Locate the cell with the specified text and output its (x, y) center coordinate. 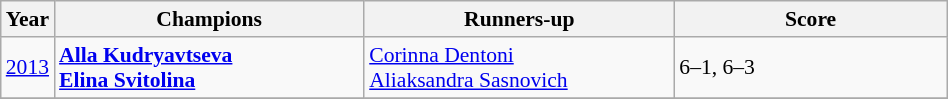
Alla Kudryavtseva Elina Svitolina (209, 68)
Year (28, 19)
Runners-up (519, 19)
Score (810, 19)
6–1, 6–3 (810, 68)
2013 (28, 68)
Corinna Dentoni Aliaksandra Sasnovich (519, 68)
Champions (209, 19)
